Identify which cell holds the provided text, then report its (x, y) central coordinate. 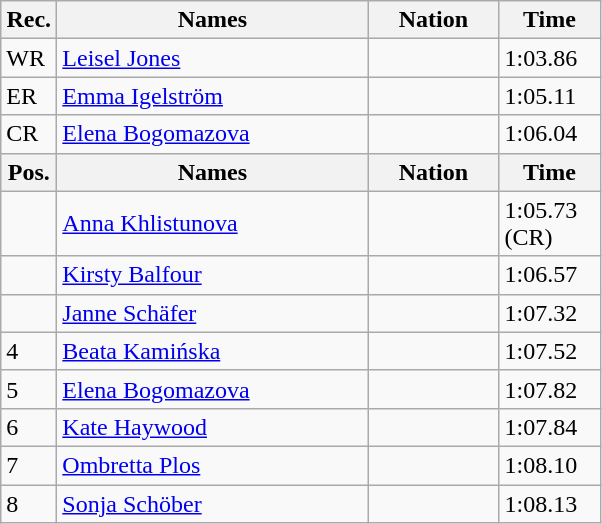
Kate Haywood (212, 427)
WR (29, 58)
1:07.32 (550, 313)
Janne Schäfer (212, 313)
Rec. (29, 20)
8 (29, 503)
5 (29, 389)
1:07.82 (550, 389)
Ombretta Plos (212, 465)
Beata Kamińska (212, 351)
ER (29, 96)
Leisel Jones (212, 58)
Emma Igelström (212, 96)
1:08.10 (550, 465)
1:08.13 (550, 503)
1:07.84 (550, 427)
Anna Khlistunova (212, 224)
7 (29, 465)
1:05.11 (550, 96)
1:06.57 (550, 275)
Sonja Schöber (212, 503)
CR (29, 134)
1:06.04 (550, 134)
Kirsty Balfour (212, 275)
1:07.52 (550, 351)
4 (29, 351)
1:03.86 (550, 58)
Pos. (29, 172)
1:05.73 (CR) (550, 224)
6 (29, 427)
